Detect which cell encompasses the target text, then output its [X, Y] center coordinate. 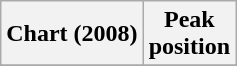
Chart (2008) [72, 34]
Peakposition [189, 34]
